Scan for the cell matching the given text and deliver its (x, y) coordinate at center. 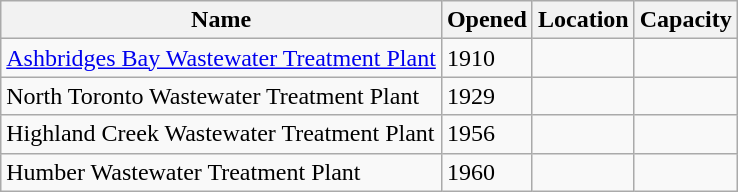
Humber Wastewater Treatment Plant (222, 172)
1910 (486, 58)
Name (222, 20)
Location (583, 20)
Capacity (686, 20)
1929 (486, 96)
North Toronto Wastewater Treatment Plant (222, 96)
1956 (486, 134)
Ashbridges Bay Wastewater Treatment Plant (222, 58)
1960 (486, 172)
Highland Creek Wastewater Treatment Plant (222, 134)
Opened (486, 20)
